Identify which cell holds the provided text, then report its [x, y] central coordinate. 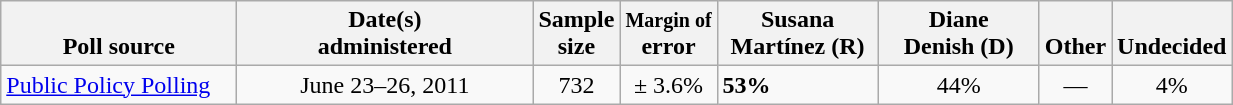
Date(s)administered [385, 34]
732 [576, 85]
Margin oferror [668, 34]
SusanaMartínez (R) [798, 34]
Other [1075, 34]
June 23–26, 2011 [385, 85]
Undecided [1172, 34]
— [1075, 85]
44% [958, 85]
Samplesize [576, 34]
± 3.6% [668, 85]
DianeDenish (D) [958, 34]
Poll source [119, 34]
Public Policy Polling [119, 85]
4% [1172, 85]
53% [798, 85]
